Return the (X, Y) coordinate for the center point of the cell that contains the specified text.  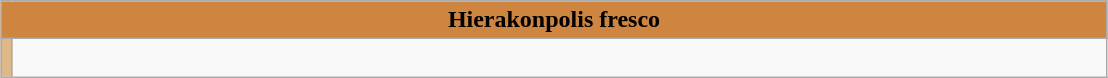
Hierakonpolis fresco (554, 20)
